Extract the (x, y) coordinate from the center of the cell holding the provided text.  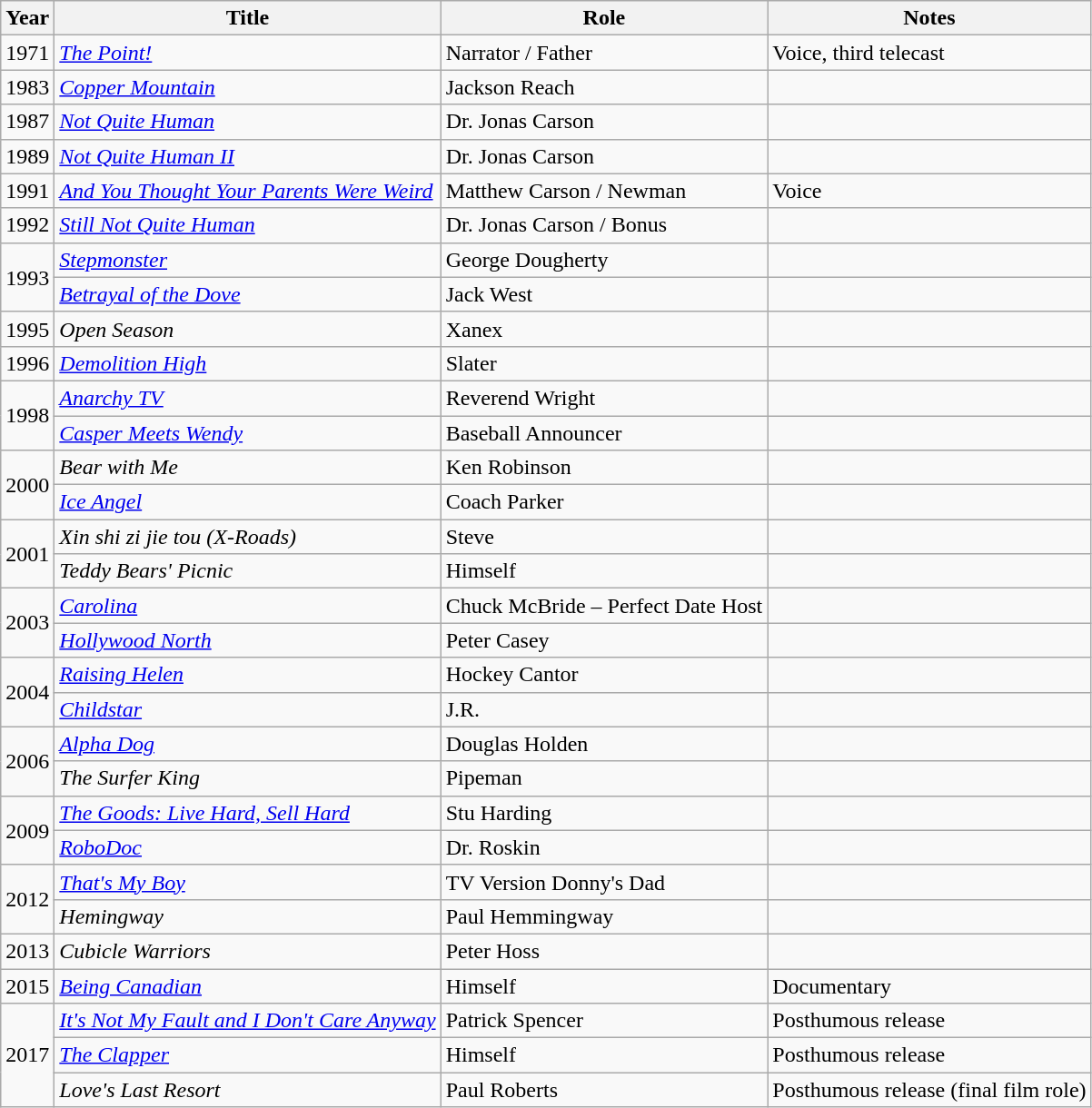
Anarchy TV (247, 398)
Betrayal of the Dove (247, 294)
Carolina (247, 606)
2012 (27, 899)
Childstar (247, 709)
Stepmonster (247, 260)
Coach Parker (604, 502)
Jackson Reach (604, 87)
2015 (27, 985)
Not Quite Human II (247, 156)
Cubicle Warriors (247, 951)
Steve (604, 537)
Role (604, 18)
Ice Angel (247, 502)
TV Version Donny's Dad (604, 882)
The Surfer King (247, 778)
Open Season (247, 329)
Narrator / Father (604, 53)
Patrick Spencer (604, 1021)
Reverend Wright (604, 398)
1995 (27, 329)
George Dougherty (604, 260)
Casper Meets Wendy (247, 433)
1971 (27, 53)
The Goods: Live Hard, Sell Hard (247, 813)
1992 (27, 225)
Pipeman (604, 778)
J.R. (604, 709)
1998 (27, 415)
Posthumous release (final film role) (929, 1090)
1987 (27, 122)
Raising Helen (247, 675)
Title (247, 18)
It's Not My Fault and I Don't Care Anyway (247, 1021)
Copper Mountain (247, 87)
Ken Robinson (604, 468)
Peter Hoss (604, 951)
Douglas Holden (604, 744)
1991 (27, 191)
Alpha Dog (247, 744)
Matthew Carson / Newman (604, 191)
Bear with Me (247, 468)
The Clapper (247, 1055)
Baseball Announcer (604, 433)
Dr. Roskin (604, 847)
Voice (929, 191)
And You Thought Your Parents Were Weird (247, 191)
1993 (27, 277)
Notes (929, 18)
Xanex (604, 329)
Hollywood North (247, 640)
Jack West (604, 294)
1983 (27, 87)
Teddy Bears' Picnic (247, 571)
Paul Roberts (604, 1090)
2006 (27, 761)
Paul Hemmingway (604, 916)
Documentary (929, 985)
Voice, third telecast (929, 53)
RoboDoc (247, 847)
Stu Harding (604, 813)
Hemingway (247, 916)
Demolition High (247, 363)
Not Quite Human (247, 122)
1996 (27, 363)
2017 (27, 1055)
Being Canadian (247, 985)
Xin shi zi jie tou (X-Roads) (247, 537)
2009 (27, 830)
2000 (27, 485)
Slater (604, 363)
Love's Last Resort (247, 1090)
Chuck McBride – Perfect Date Host (604, 606)
Dr. Jonas Carson / Bonus (604, 225)
The Point! (247, 53)
That's My Boy (247, 882)
2001 (27, 554)
2013 (27, 951)
1989 (27, 156)
Peter Casey (604, 640)
Year (27, 18)
2003 (27, 623)
2004 (27, 692)
Still Not Quite Human (247, 225)
Hockey Cantor (604, 675)
